Scan for the cell matching the given text and deliver its (X, Y) coordinate at center. 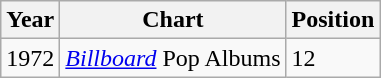
12 (333, 58)
1972 (30, 58)
Position (333, 20)
Billboard Pop Albums (173, 58)
Chart (173, 20)
Year (30, 20)
